From the cell containing the given text, extract its center point as (x, y) coordinate. 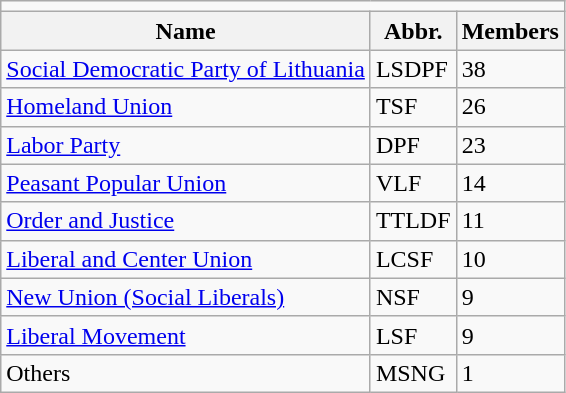
Labor Party (186, 145)
LSF (413, 335)
11 (510, 221)
TTLDF (413, 221)
TSF (413, 107)
New Union (Social Liberals) (186, 297)
Name (186, 31)
LSDPF (413, 69)
10 (510, 259)
14 (510, 183)
26 (510, 107)
NSF (413, 297)
23 (510, 145)
Order and Justice (186, 221)
Members (510, 31)
Liberal Movement (186, 335)
LCSF (413, 259)
1 (510, 373)
Abbr. (413, 31)
Peasant Popular Union (186, 183)
DPF (413, 145)
Homeland Union (186, 107)
Liberal and Center Union (186, 259)
VLF (413, 183)
MSNG (413, 373)
38 (510, 69)
Social Democratic Party of Lithuania (186, 69)
Others (186, 373)
